Pinpoint the cell where the given text exists, returning its (X, Y) midpoint coordinate. 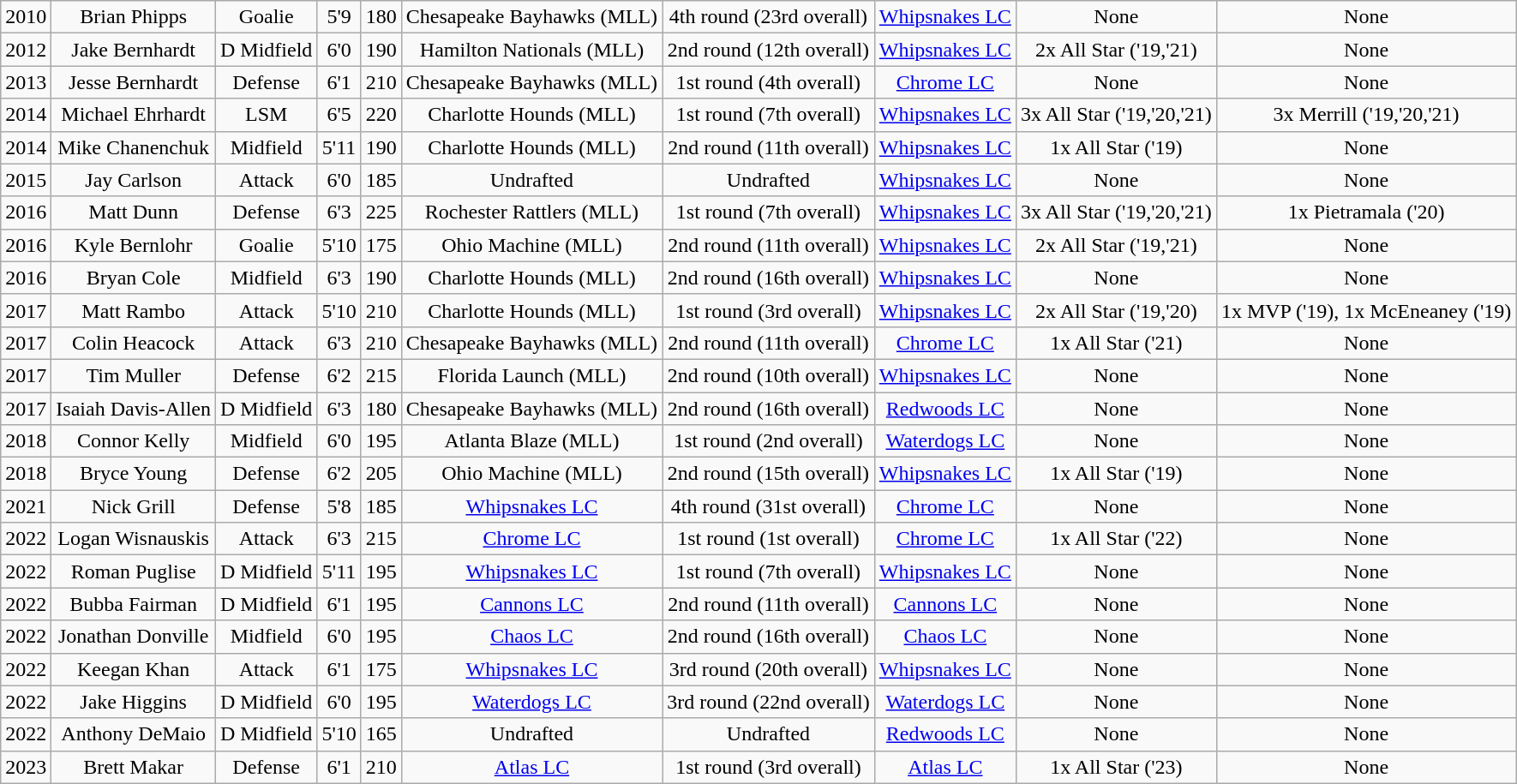
Brett Makar (134, 767)
Jake Higgins (134, 702)
2nd round (15th overall) (769, 474)
Logan Wisnauskis (134, 539)
2nd round (10th overall) (769, 375)
Connor Kelly (134, 441)
Michael Ehrhardt (134, 115)
Jay Carlson (134, 180)
Keegan Khan (134, 669)
Isaiah Davis-Allen (134, 409)
Mike Chanenchuk (134, 147)
Jonathan Donville (134, 637)
1st round (2nd overall) (769, 441)
205 (381, 474)
Tim Muller (134, 375)
220 (381, 115)
Brian Phipps (134, 17)
1x All Star ('21) (1116, 343)
Jesse Bernhardt (134, 82)
2023 (26, 767)
2021 (26, 506)
3rd round (22nd overall) (769, 702)
3x Merrill ('19,'20,'21) (1366, 115)
Matt Dunn (134, 212)
Kyle Bernlohr (134, 245)
Jake Bernhardt (134, 50)
Bubba Fairman (134, 604)
2010 (26, 17)
165 (381, 734)
LSM (266, 115)
Rochester Rattlers (MLL) (531, 212)
2x All Star ('19,'20) (1116, 310)
4th round (23rd overall) (769, 17)
Atlanta Blaze (MLL) (531, 441)
Nick Grill (134, 506)
2015 (26, 180)
Florida Launch (MLL) (531, 375)
2013 (26, 82)
5'8 (339, 506)
3rd round (20th overall) (769, 669)
1x All Star ('22) (1116, 539)
Bryce Young (134, 474)
225 (381, 212)
Colin Heacock (134, 343)
Hamilton Nationals (MLL) (531, 50)
1x Pietramala ('20) (1366, 212)
2012 (26, 50)
Roman Puglise (134, 572)
1st round (1st overall) (769, 539)
1st round (4th overall) (769, 82)
5'9 (339, 17)
6'5 (339, 115)
Anthony DeMaio (134, 734)
1x All Star ('23) (1116, 767)
Bryan Cole (134, 278)
1x MVP ('19), 1x McEneaney ('19) (1366, 310)
4th round (31st overall) (769, 506)
2nd round (12th overall) (769, 50)
Matt Rambo (134, 310)
